For the text-containing cell, return its midpoint in [X, Y] coordinate format. 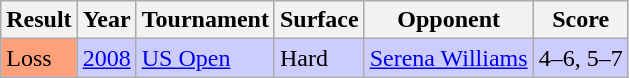
Year [106, 20]
2008 [106, 58]
4–6, 5–7 [580, 58]
Opponent [448, 20]
Hard [319, 58]
Loss [39, 58]
Surface [319, 20]
US Open [205, 58]
Result [39, 20]
Serena Williams [448, 58]
Tournament [205, 20]
Score [580, 20]
